Identify which cell holds the provided text, then report its (X, Y) central coordinate. 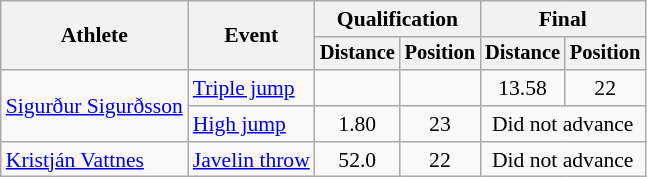
22 (605, 88)
Final (562, 19)
Did not advance (562, 124)
Triple jump (252, 88)
Event (252, 36)
23 (440, 124)
1.80 (358, 124)
Sigurður Sigurðsson (94, 106)
Qualification (398, 19)
High jump (252, 124)
Athlete (94, 36)
13.58 (522, 88)
